Identify which cell holds the provided text, then report its [X, Y] central coordinate. 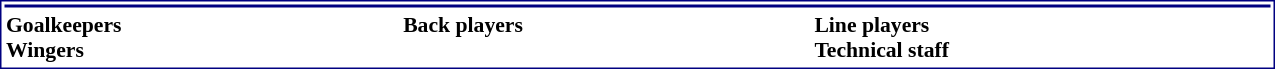
GoalkeepersWingers [201, 37]
Back players [606, 37]
Line playersTechnical staff [1042, 37]
